From the cell containing the given text, extract its center point as [X, Y] coordinate. 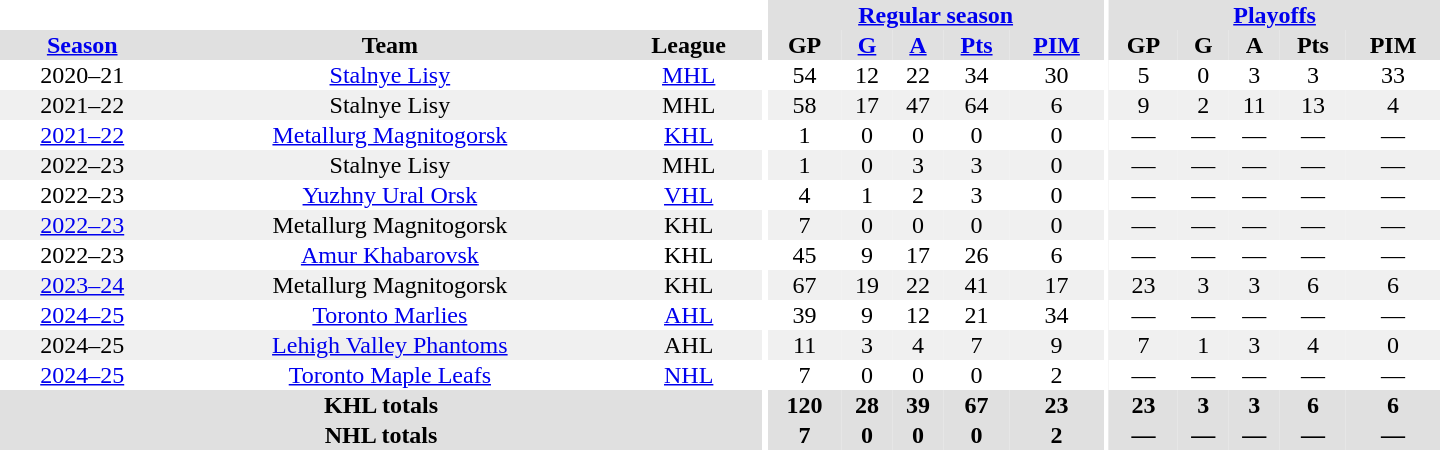
Toronto Marlies [390, 315]
64 [977, 105]
Amur Khabarovsk [390, 255]
5 [1144, 75]
Toronto Maple Leafs [390, 375]
Playoffs [1274, 15]
19 [866, 285]
28 [866, 405]
41 [977, 285]
KHL totals [381, 405]
47 [918, 105]
Lehigh Valley Phantoms [390, 345]
2020–21 [82, 75]
Team [390, 45]
120 [805, 405]
Yuzhny Ural Orsk [390, 195]
13 [1313, 105]
League [688, 45]
2023–24 [82, 285]
45 [805, 255]
21 [977, 315]
33 [1393, 75]
Season [82, 45]
VHL [688, 195]
NHL totals [381, 435]
26 [977, 255]
54 [805, 75]
58 [805, 105]
Regular season [936, 15]
30 [1057, 75]
NHL [688, 375]
